Extract the [X, Y] coordinate from the center of the cell holding the provided text.  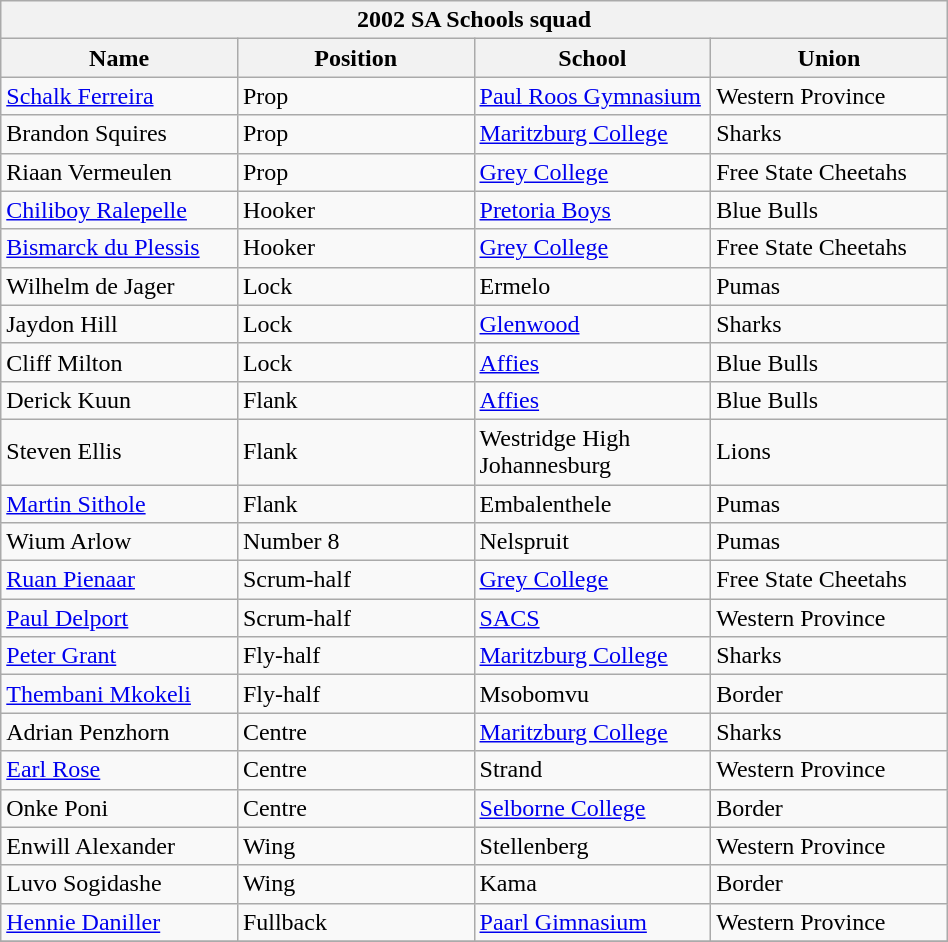
Onke Poni [120, 808]
Embalenthele [592, 503]
Stellenberg [592, 846]
SACS [592, 618]
Lions [830, 452]
Ruan Pienaar [120, 580]
2002 SA Schools squad [474, 20]
Fullback [356, 922]
Pretoria Boys [592, 210]
Cliff Milton [120, 362]
Enwill Alexander [120, 846]
Nelspruit [592, 542]
Number 8 [356, 542]
Derick Kuun [120, 400]
Position [356, 58]
Riaan Vermeulen [120, 172]
Earl Rose [120, 770]
Strand [592, 770]
Glenwood [592, 324]
Thembani Mkokeli [120, 694]
Westridge High Johannesburg [592, 452]
Ermelo [592, 286]
Chiliboy Ralepelle [120, 210]
Wium Arlow [120, 542]
Paul Roos Gymnasium [592, 96]
Union [830, 58]
Msobomvu [592, 694]
Kama [592, 884]
Wilhelm de Jager [120, 286]
Adrian Penzhorn [120, 732]
Paarl Gimnasium [592, 922]
Peter Grant [120, 656]
Schalk Ferreira [120, 96]
Bismarck du Plessis [120, 248]
School [592, 58]
Selborne College [592, 808]
Brandon Squires [120, 134]
Steven Ellis [120, 452]
Hennie Daniller [120, 922]
Jaydon Hill [120, 324]
Paul Delport [120, 618]
Name [120, 58]
Luvo Sogidashe [120, 884]
Martin Sithole [120, 503]
